Pinpoint the cell where the given text exists, returning its [x, y] midpoint coordinate. 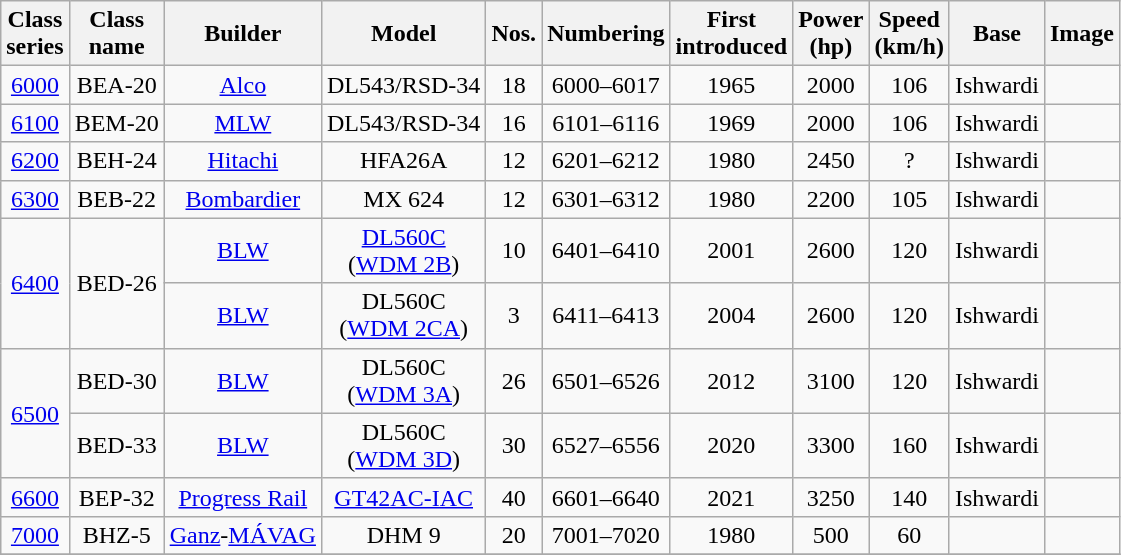
BEP-32 [116, 497]
Alco [242, 85]
6201–6212 [606, 161]
Base [996, 34]
20 [514, 535]
6401–6410 [606, 250]
1965 [732, 85]
MX 624 [403, 199]
30 [514, 446]
2020 [732, 446]
Speed(km/h) [909, 34]
7000 [35, 535]
Image [1082, 34]
140 [909, 497]
BEM-20 [116, 123]
6100 [35, 123]
6101–6116 [606, 123]
18 [514, 85]
GT42AC-IAC [403, 497]
2004 [732, 316]
Model [403, 34]
6600 [35, 497]
2450 [831, 161]
6527–6556 [606, 446]
6601–6640 [606, 497]
BEA-20 [116, 85]
6500 [35, 413]
MLW [242, 123]
2012 [732, 380]
BEB-22 [116, 199]
Power(hp) [831, 34]
BHZ-5 [116, 535]
BED-26 [116, 283]
DL560C(WDM 2B) [403, 250]
? [909, 161]
2001 [732, 250]
6400 [35, 283]
DL560C(WDM 3A) [403, 380]
Progress Rail [242, 497]
3300 [831, 446]
Ganz-MÁVAG [242, 535]
160 [909, 446]
Classname [116, 34]
Nos. [514, 34]
Builder [242, 34]
500 [831, 535]
BED-30 [116, 380]
2021 [732, 497]
3100 [831, 380]
26 [514, 380]
Classseries [35, 34]
DL560C (WDM 3D) [403, 446]
3250 [831, 497]
6301–6312 [606, 199]
6300 [35, 199]
DHM 9 [403, 535]
16 [514, 123]
HFA26A [403, 161]
6000 [35, 85]
6411–6413 [606, 316]
6000–6017 [606, 85]
BED-33 [116, 446]
7001–7020 [606, 535]
3 [514, 316]
Bombardier [242, 199]
Numbering [606, 34]
105 [909, 199]
40 [514, 497]
6501–6526 [606, 380]
BEH-24 [116, 161]
10 [514, 250]
Firstintroduced [732, 34]
6200 [35, 161]
Hitachi [242, 161]
60 [909, 535]
DL560C(WDM 2CA) [403, 316]
1969 [732, 123]
2200 [831, 199]
